For the text-containing cell, return its midpoint in [X, Y] coordinate format. 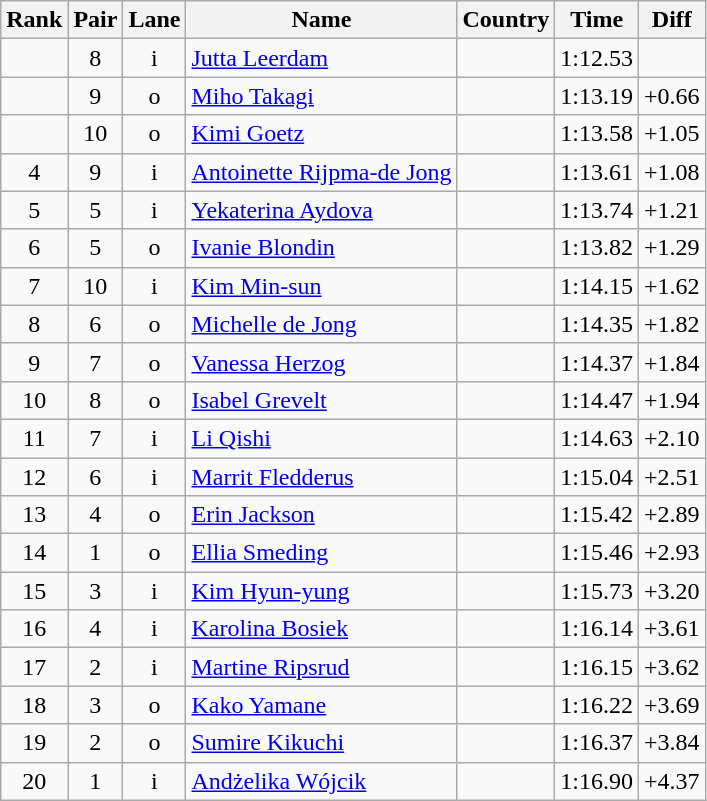
Ellia Smeding [322, 553]
+4.37 [672, 781]
+1.21 [672, 210]
+2.93 [672, 553]
Yekaterina Aydova [322, 210]
1:13.82 [597, 248]
1:16.22 [597, 705]
Isabel Grevelt [322, 400]
+3.20 [672, 591]
11 [34, 438]
13 [34, 515]
+1.82 [672, 324]
Kim Hyun-yung [322, 591]
Name [322, 20]
1:14.15 [597, 286]
Ivanie Blondin [322, 248]
1:13.19 [597, 96]
1:15.42 [597, 515]
Country [506, 20]
+1.94 [672, 400]
1:13.58 [597, 134]
Diff [672, 20]
+1.29 [672, 248]
12 [34, 477]
20 [34, 781]
+1.05 [672, 134]
15 [34, 591]
1:15.46 [597, 553]
Kim Min-sun [322, 286]
+2.51 [672, 477]
Karolina Bosiek [322, 629]
Vanessa Herzog [322, 362]
Kimi Goetz [322, 134]
+1.08 [672, 172]
Rank [34, 20]
1:16.37 [597, 743]
+3.84 [672, 743]
+1.62 [672, 286]
+2.89 [672, 515]
Pair [96, 20]
1:15.04 [597, 477]
Erin Jackson [322, 515]
17 [34, 667]
Miho Takagi [322, 96]
1:14.37 [597, 362]
19 [34, 743]
Marrit Fledderus [322, 477]
Li Qishi [322, 438]
1:13.74 [597, 210]
Antoinette Rijpma-de Jong [322, 172]
16 [34, 629]
1:16.14 [597, 629]
+3.62 [672, 667]
1:14.47 [597, 400]
+3.61 [672, 629]
1:14.63 [597, 438]
Martine Ripsrud [322, 667]
Lane [154, 20]
1:14.35 [597, 324]
1:16.15 [597, 667]
+1.84 [672, 362]
1:13.61 [597, 172]
Andżelika Wójcik [322, 781]
1:12.53 [597, 58]
Kako Yamane [322, 705]
1:16.90 [597, 781]
Michelle de Jong [322, 324]
+0.66 [672, 96]
14 [34, 553]
+2.10 [672, 438]
Sumire Kikuchi [322, 743]
+3.69 [672, 705]
Jutta Leerdam [322, 58]
18 [34, 705]
1:15.73 [597, 591]
Time [597, 20]
